Detect which cell encompasses the target text, then output its (x, y) center coordinate. 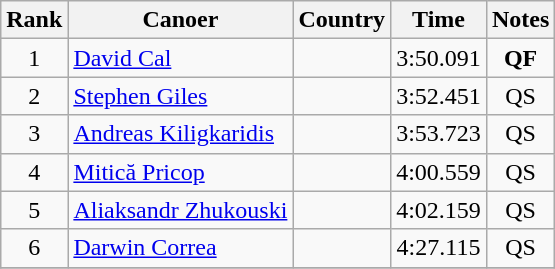
Mitică Pricop (180, 172)
QF (520, 58)
3 (34, 134)
4:00.559 (439, 172)
Time (439, 20)
5 (34, 210)
4:02.159 (439, 210)
Country (342, 20)
Andreas Kiligkaridis (180, 134)
Stephen Giles (180, 96)
4:27.115 (439, 248)
4 (34, 172)
3:53.723 (439, 134)
Canoer (180, 20)
3:52.451 (439, 96)
David Cal (180, 58)
Rank (34, 20)
3:50.091 (439, 58)
6 (34, 248)
Notes (520, 20)
2 (34, 96)
Darwin Correa (180, 248)
1 (34, 58)
Aliaksandr Zhukouski (180, 210)
